Return (x, y) of the center of cell containing provided text 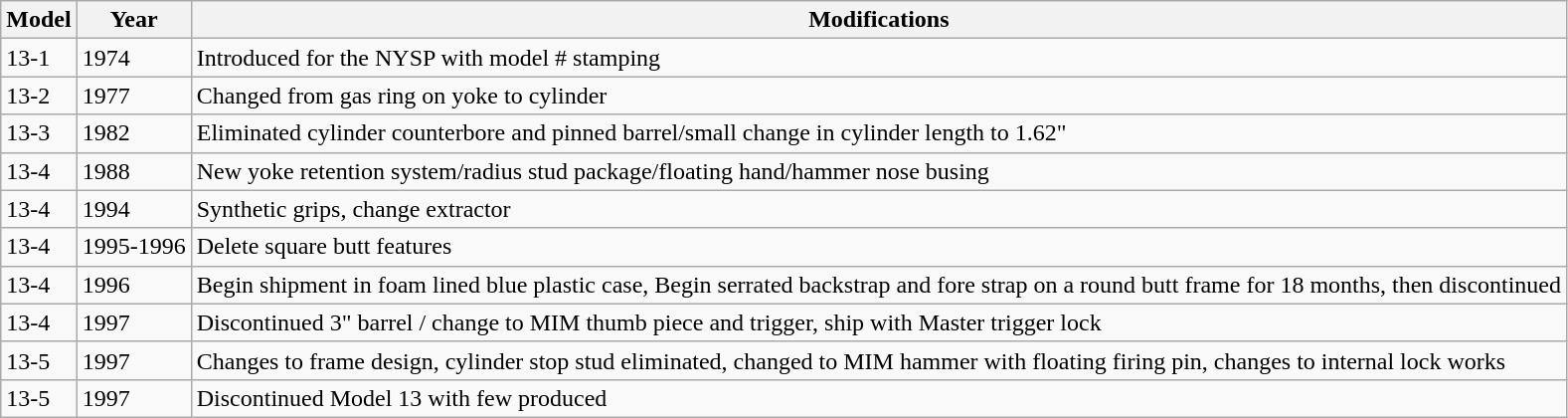
Eliminated cylinder counterbore and pinned barrel/small change in cylinder length to 1.62" (879, 133)
Year (133, 20)
Modifications (879, 20)
1977 (133, 96)
Discontinued 3" barrel / change to MIM thumb piece and trigger, ship with Master trigger lock (879, 322)
Begin shipment in foam lined blue plastic case, Begin serrated backstrap and fore strap on a round butt frame for 18 months, then discontinued (879, 285)
Discontinued Model 13 with few produced (879, 398)
Introduced for the NYSP with model # stamping (879, 58)
1995-1996 (133, 247)
1996 (133, 285)
13-1 (39, 58)
13-2 (39, 96)
1982 (133, 133)
Synthetic grips, change extractor (879, 209)
Changes to frame design, cylinder stop stud eliminated, changed to MIM hammer with floating firing pin, changes to internal lock works (879, 360)
13-3 (39, 133)
Changed from gas ring on yoke to cylinder (879, 96)
Model (39, 20)
1988 (133, 171)
Delete square butt features (879, 247)
New yoke retention system/radius stud package/floating hand/hammer nose busing (879, 171)
1994 (133, 209)
1974 (133, 58)
